Scan for the cell matching the given text and deliver its (X, Y) coordinate at center. 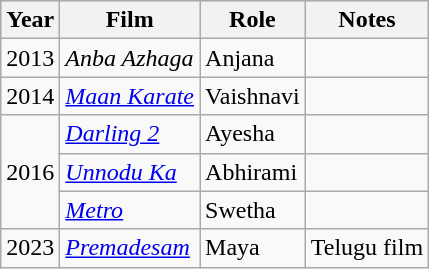
Telugu film (366, 248)
2013 (30, 58)
Swetha (253, 210)
Premadesam (130, 248)
Metro (130, 210)
2014 (30, 96)
Vaishnavi (253, 96)
Anba Azhaga (130, 58)
Abhirami (253, 172)
Unnodu Ka (130, 172)
Maan Karate (130, 96)
2016 (30, 172)
Ayesha (253, 134)
Anjana (253, 58)
Maya (253, 248)
Darling 2 (130, 134)
Year (30, 20)
Notes (366, 20)
Role (253, 20)
Film (130, 20)
2023 (30, 248)
